Find where the given text appears and provide that cell's center as [x, y] coordinate. 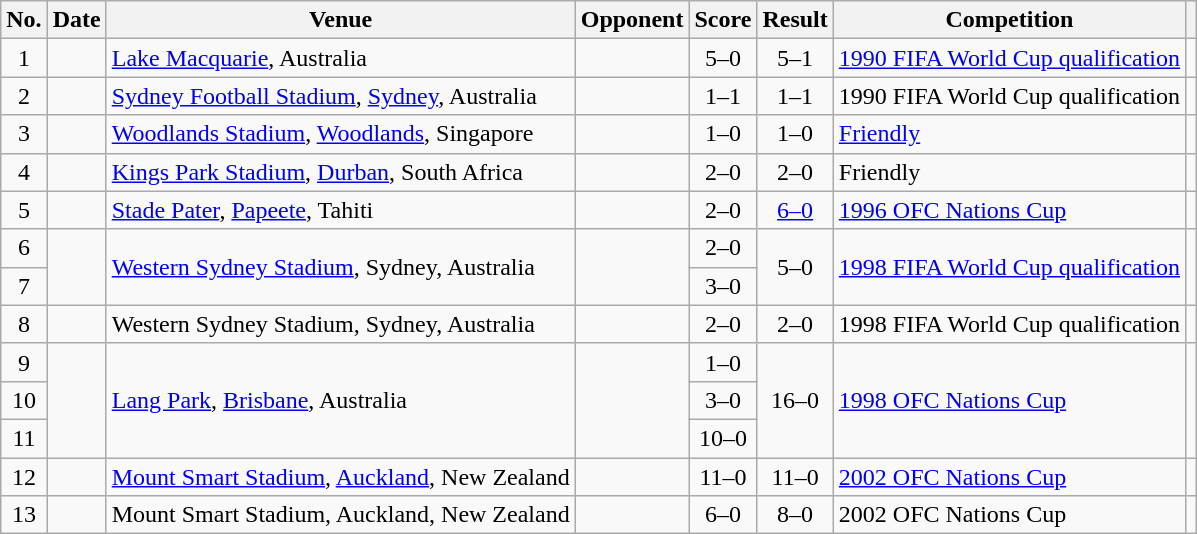
6 [24, 248]
Date [76, 20]
Lang Park, Brisbane, Australia [340, 400]
5 [24, 210]
Stade Pater, Papeete, Tahiti [340, 210]
1 [24, 58]
Woodlands Stadium, Woodlands, Singapore [340, 134]
7 [24, 286]
Lake Macquarie, Australia [340, 58]
No. [24, 20]
16–0 [795, 400]
11 [24, 438]
Opponent [632, 20]
1998 OFC Nations Cup [1009, 400]
13 [24, 515]
Result [795, 20]
Venue [340, 20]
Sydney Football Stadium, Sydney, Australia [340, 96]
10 [24, 400]
Score [723, 20]
2 [24, 96]
9 [24, 362]
Competition [1009, 20]
5–1 [795, 58]
3 [24, 134]
8 [24, 324]
10–0 [723, 438]
4 [24, 172]
1996 OFC Nations Cup [1009, 210]
Kings Park Stadium, Durban, South Africa [340, 172]
12 [24, 477]
8–0 [795, 515]
